Return the (X, Y) coordinate for the center point of the cell that contains the specified text.  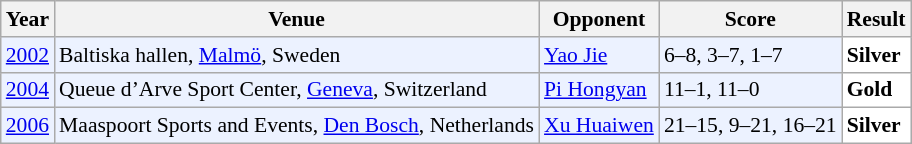
Result (876, 19)
Baltiska hallen, Malmö, Sweden (296, 55)
6–8, 3–7, 1–7 (750, 55)
2002 (28, 55)
Score (750, 19)
Maaspoort Sports and Events, Den Bosch, Netherlands (296, 126)
Year (28, 19)
Venue (296, 19)
2004 (28, 90)
21–15, 9–21, 16–21 (750, 126)
Gold (876, 90)
Xu Huaiwen (599, 126)
Opponent (599, 19)
Pi Hongyan (599, 90)
2006 (28, 126)
Queue d’Arve Sport Center, Geneva, Switzerland (296, 90)
Yao Jie (599, 55)
11–1, 11–0 (750, 90)
